Identify which cell holds the provided text, then report its [x, y] central coordinate. 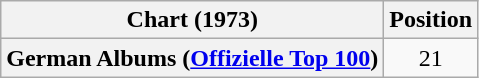
Chart (1973) [192, 20]
Position [431, 20]
21 [431, 58]
German Albums (Offizielle Top 100) [192, 58]
